Pinpoint the cell where the given text exists, returning its [X, Y] midpoint coordinate. 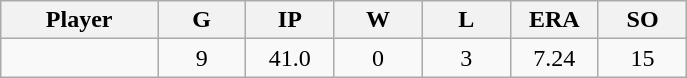
L [466, 20]
41.0 [290, 58]
W [378, 20]
7.24 [554, 58]
9 [202, 58]
3 [466, 58]
IP [290, 20]
SO [642, 20]
0 [378, 58]
G [202, 20]
15 [642, 58]
Player [80, 20]
ERA [554, 20]
